Detect which cell encompasses the target text, then output its (X, Y) center coordinate. 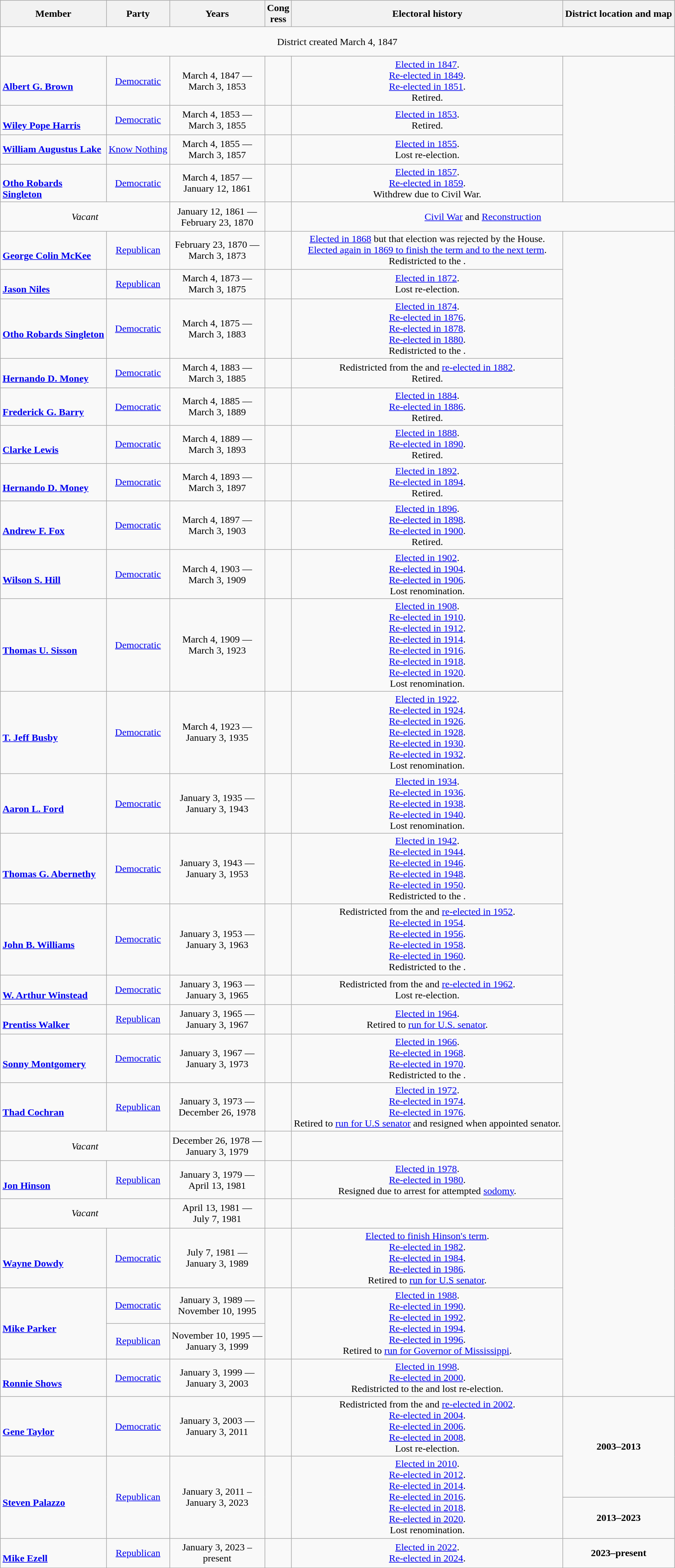
Elected in 1892.Re-elected in 1894.Retired. (427, 482)
Jon Hinson (53, 1180)
Elected in 1868 but that election was rejected by the House.Elected again in 1869 to finish the term and to the next term.Redistricted to the . (427, 250)
Member (53, 14)
Congress (278, 14)
Sonny Montgomery (53, 1058)
March 4, 1873 —March 3, 1875 (217, 284)
January 3, 1953 —January 3, 1963 (217, 939)
January 3, 1965 —January 3, 1967 (217, 1019)
Albert G. Brown (53, 81)
January 3, 2011 –January 3, 2023 (217, 1497)
Electoral history (427, 14)
Elected in 1998.Re-elected in 2000.Redistricted to the and lost re-election. (427, 1378)
Elected in 1857.Re-elected in 1859.Withdrew due to Civil War. (427, 183)
District location and map (619, 14)
Redistricted from the and re-elected in 1952.Re-elected in 1954.Re-elected in 1956.Re-elected in 1958.Re-elected in 1960.Redistricted to the . (427, 939)
Know Nothing (138, 149)
Elected in 2010.Re-elected in 2012.Re-elected in 2014.Re-elected in 2016.Re-elected in 2018.Re-elected in 2020.Lost renomination. (427, 1497)
Andrew F. Fox (53, 525)
Elected in 1934.Re-elected in 1936.Re-elected in 1938.Re-elected in 1940.Lost renomination. (427, 803)
Redistricted from the and re-elected in 1882.Retired. (427, 373)
March 4, 1893 —March 3, 1897 (217, 482)
Thomas U. Sisson (53, 645)
John B. Williams (53, 939)
Otho RobardsSingleton (53, 183)
Otho Robards Singleton (53, 328)
Ronnie Shows (53, 1378)
Mike Ezell (53, 1553)
Elected in 1964.Retired to run for U.S. senator. (427, 1019)
Frederick G. Barry (53, 407)
January 3, 1989 —November 10, 1995 (217, 1306)
Elected in 1855.Lost re-election. (427, 149)
February 23, 1870 —March 3, 1873 (217, 250)
November 10, 1995 —January 3, 1999 (217, 1341)
March 4, 1923 —January 3, 1935 (217, 732)
Redistricted from the and re-elected in 2002.Re-elected in 2004.Re-elected in 2006.Re-elected in 2008.Lost re-election. (427, 1426)
Elected in 1922.Re-elected in 1924.Re-elected in 1926.Re-elected in 1928.Re-elected in 1930.Re-elected in 1932.Lost renomination. (427, 732)
Elected in 1902.Re-elected in 1904.Re-elected in 1906.Lost renomination. (427, 574)
Wayne Dowdy (53, 1258)
Elected in 1942.Re-elected in 1944.Re-elected in 1946.Re-elected in 1948.Re-elected in 1950.Redistricted to the . (427, 869)
March 4, 1885 —March 3, 1889 (217, 407)
Steven Palazzo (53, 1497)
Elected in 2022.Re-elected in 2024. (427, 1553)
Clarke Lewis (53, 444)
Elected in 1853.Retired. (427, 120)
Elected in 1847.Re-elected in 1849.Re-elected in 1851.Retired. (427, 81)
Elected in 1988.Re-elected in 1990.Re-elected in 1992.Re-elected in 1994.Re-elected in 1996.Retired to run for Governor of Mississippi. (427, 1324)
January 3, 2023 –present (217, 1553)
March 4, 1897 —March 3, 1903 (217, 525)
Elected in 1884.Re-elected in 1886.Retired. (427, 407)
December 26, 1978 —January 3, 1979 (217, 1146)
Redistricted from the and re-elected in 1962.Lost re-election. (427, 990)
January 3, 1999 —January 3, 2003 (217, 1378)
District created March 4, 1847 (337, 42)
January 3, 2003 —January 3, 2011 (217, 1426)
Thomas G. Abernethy (53, 869)
George Colin McKee (53, 250)
January 3, 1967 —January 3, 1973 (217, 1058)
Jason Niles (53, 284)
March 4, 1857 —January 12, 1861 (217, 183)
March 4, 1889 —March 3, 1893 (217, 444)
Wiley Pope Harris (53, 120)
Elected in 1978.Re-elected in 1980.Resigned due to arrest for attempted sodomy. (427, 1180)
March 4, 1903 —March 3, 1909 (217, 574)
January 3, 1963 —January 3, 1965 (217, 990)
Party (138, 14)
March 4, 1847 —March 3, 1853 (217, 81)
Elected in 1966.Re-elected in 1968.Re-elected in 1970.Redistricted to the . (427, 1058)
July 7, 1981 —January 3, 1989 (217, 1258)
January 3, 1973 —December 26, 1978 (217, 1107)
Elected in 1888.Re-elected in 1890.Retired. (427, 444)
T. Jeff Busby (53, 732)
January 12, 1861 —February 23, 1870 (217, 217)
Wilson S. Hill (53, 574)
April 13, 1981 —July 7, 1981 (217, 1213)
William Augustus Lake (53, 149)
Elected in 1872.Lost re-election. (427, 284)
Aaron L. Ford (53, 803)
Elected in 1896.Re-elected in 1898.Re-elected in 1900.Retired. (427, 525)
March 4, 1883 —March 3, 1885 (217, 373)
2013–2023 (619, 1518)
Years (217, 14)
March 4, 1875 —March 3, 1883 (217, 328)
March 4, 1855 —March 3, 1857 (217, 149)
Mike Parker (53, 1324)
Elected in 1874.Re-elected in 1876.Re-elected in 1878.Re-elected in 1880.Redistricted to the . (427, 328)
March 4, 1909 —March 3, 1923 (217, 645)
Gene Taylor (53, 1426)
January 3, 1979 —April 13, 1981 (217, 1180)
March 4, 1853 —March 3, 1855 (217, 120)
W. Arthur Winstead (53, 990)
January 3, 1935 —January 3, 1943 (217, 803)
Elected in 1972.Re-elected in 1974.Re-elected in 1976.Retired to run for U.S senator and resigned when appointed senator. (427, 1107)
Elected in 1908.Re-elected in 1910.Re-elected in 1912.Re-elected in 1914.Re-elected in 1916.Re-elected in 1918.Re-elected in 1920.Lost renomination. (427, 645)
Prentiss Walker (53, 1019)
Civil War and Reconstruction (483, 217)
2023–present (619, 1553)
Thad Cochran (53, 1107)
January 3, 1943 —January 3, 1953 (217, 869)
2003–2013 (619, 1447)
Elected to finish Hinson's term.Re-elected in 1982.Re-elected in 1984.Re-elected in 1986.Retired to run for U.S senator. (427, 1258)
